Locate the cell with the specified text and output its [X, Y] center coordinate. 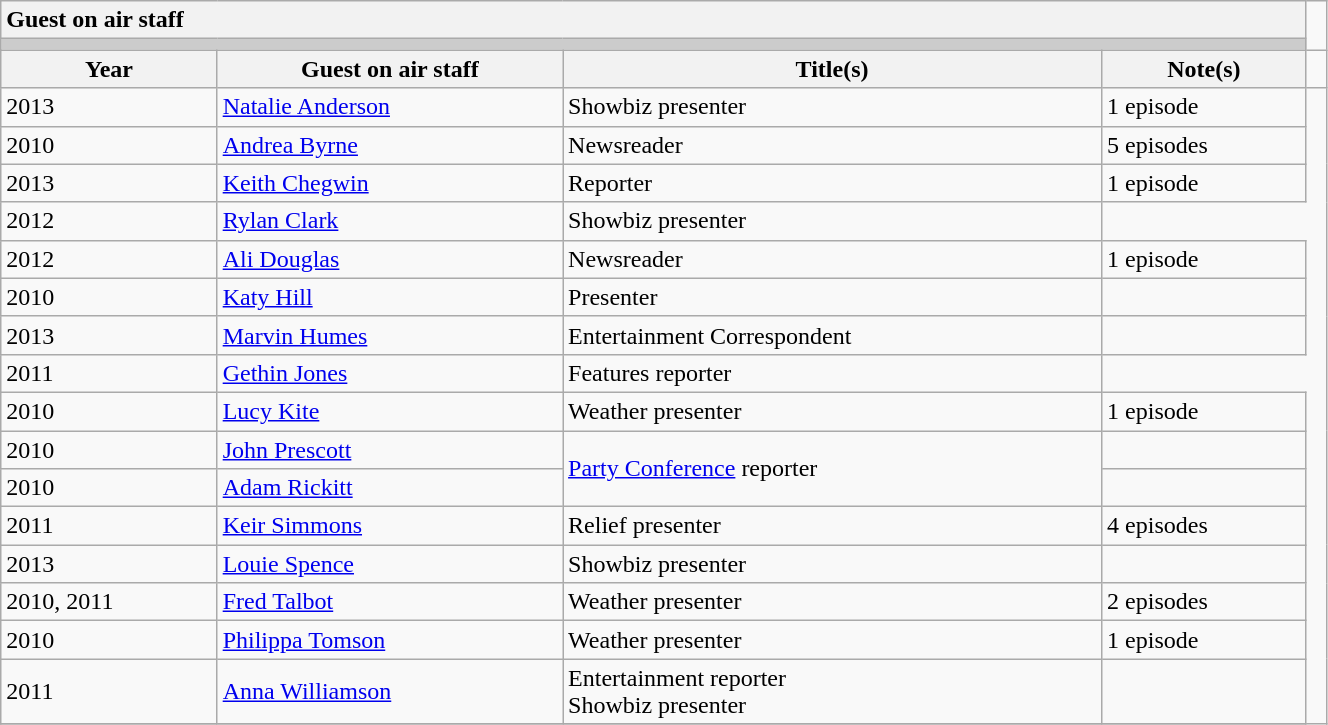
Presenter [832, 297]
2 episodes [1204, 602]
5 episodes [1204, 145]
Adam Rickitt [390, 488]
Entertainment reporterShowbiz presenter [832, 692]
Reporter [832, 183]
Anna Williamson [390, 692]
2010, 2011 [109, 602]
Keir Simmons [390, 526]
Gethin Jones [390, 373]
Andrea Byrne [390, 145]
Keith Chegwin [390, 183]
Party Conference reporter [832, 468]
Marvin Humes [390, 335]
4 episodes [1204, 526]
Note(s) [1204, 69]
Louie Spence [390, 564]
Fred Talbot [390, 602]
Year [109, 69]
Philippa Tomson [390, 640]
Katy Hill [390, 297]
Features reporter [832, 373]
John Prescott [390, 449]
Title(s) [832, 69]
Rylan Clark [390, 221]
Entertainment Correspondent [832, 335]
Relief presenter [832, 526]
Ali Douglas [390, 259]
Natalie Anderson [390, 107]
Lucy Kite [390, 411]
